Pinpoint the cell where the given text exists, returning its [x, y] midpoint coordinate. 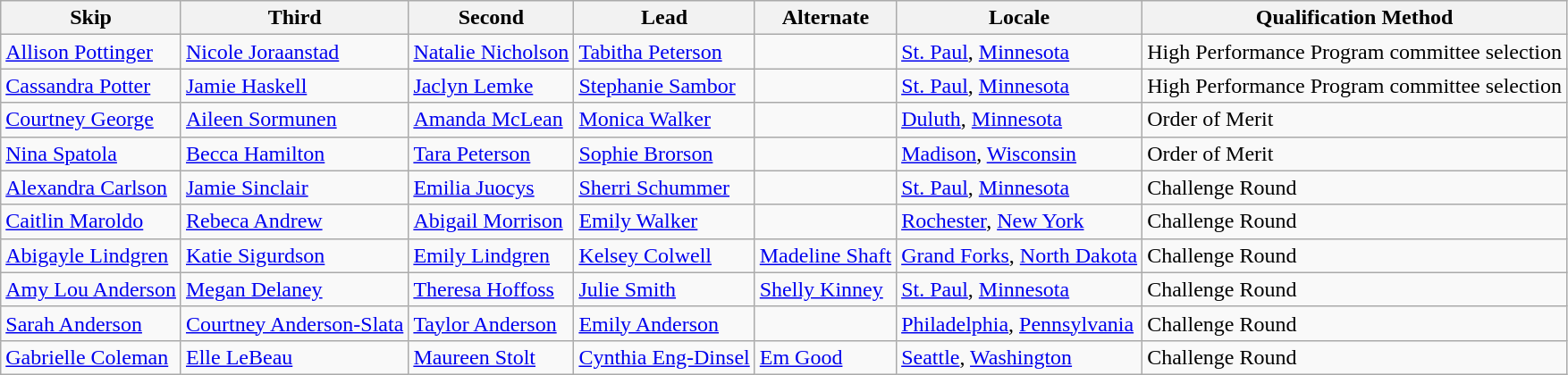
Grand Forks, North Dakota [1019, 255]
Lead [664, 18]
Emilia Juocys [492, 187]
Courtney Anderson-Slata [294, 323]
Shelly Kinney [825, 289]
Sherri Schummer [664, 187]
Amy Lou Anderson [91, 289]
Sophie Brorson [664, 154]
Becca Hamilton [294, 154]
Monica Walker [664, 120]
Gabrielle Coleman [91, 357]
Emily Lindgren [492, 255]
Alexandra Carlson [91, 187]
Locale [1019, 18]
Philadelphia, Pennsylvania [1019, 323]
Skip [91, 18]
Rochester, New York [1019, 221]
Duluth, Minnesota [1019, 120]
Natalie Nicholson [492, 52]
Jamie Sinclair [294, 187]
Jaclyn Lemke [492, 86]
Abigayle Lindgren [91, 255]
Kelsey Colwell [664, 255]
Theresa Hoffoss [492, 289]
Julie Smith [664, 289]
Tabitha Peterson [664, 52]
Em Good [825, 357]
Aileen Sormunen [294, 120]
Nicole Joraanstad [294, 52]
Elle LeBeau [294, 357]
Alternate [825, 18]
Abigail Morrison [492, 221]
Emily Walker [664, 221]
Jamie Haskell [294, 86]
Emily Anderson [664, 323]
Tara Peterson [492, 154]
Cassandra Potter [91, 86]
Taylor Anderson [492, 323]
Allison Pottinger [91, 52]
Madison, Wisconsin [1019, 154]
Qualification Method [1355, 18]
Maureen Stolt [492, 357]
Madeline Shaft [825, 255]
Third [294, 18]
Second [492, 18]
Nina Spatola [91, 154]
Megan Delaney [294, 289]
Amanda McLean [492, 120]
Rebeca Andrew [294, 221]
Stephanie Sambor [664, 86]
Katie Sigurdson [294, 255]
Sarah Anderson [91, 323]
Seattle, Washington [1019, 357]
Caitlin Maroldo [91, 221]
Cynthia Eng-Dinsel [664, 357]
Courtney George [91, 120]
